Return (X, Y) of the center of cell containing provided text 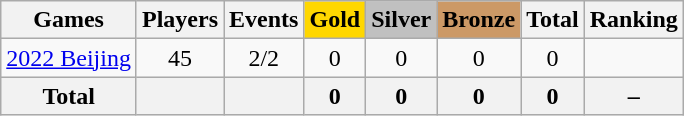
2022 Beijing (69, 58)
Events (264, 20)
Bronze (479, 20)
Players (180, 20)
Silver (402, 20)
Gold (335, 20)
Games (69, 20)
– (634, 96)
2/2 (264, 58)
Ranking (634, 20)
45 (180, 58)
